For the text-containing cell, return its midpoint in [x, y] coordinate format. 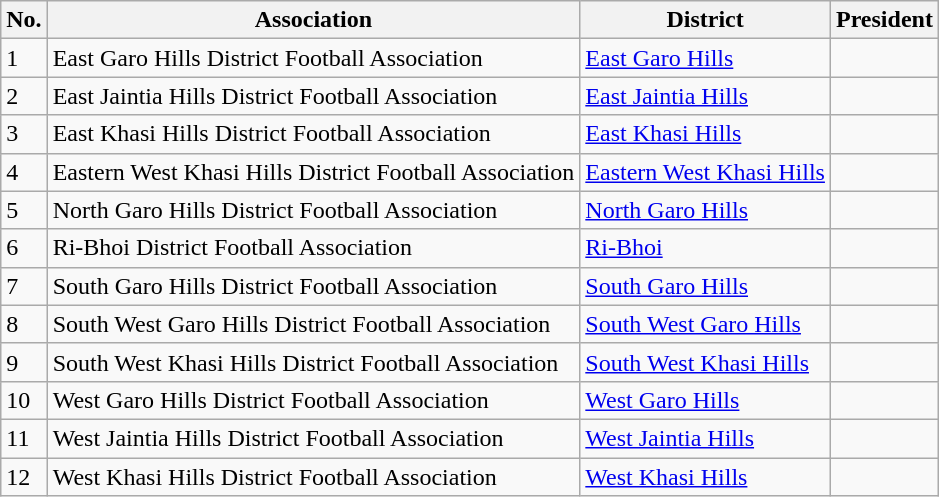
West Garo Hills [706, 400]
Ri-Bhoi District Football Association [314, 248]
8 [24, 324]
East Jaintia Hills District Football Association [314, 96]
West Khasi Hills [706, 477]
9 [24, 362]
11 [24, 438]
Eastern West Khasi Hills District Football Association [314, 172]
1 [24, 58]
District [706, 20]
Ri-Bhoi [706, 248]
North Garo Hills District Football Association [314, 210]
South West Khasi Hills [706, 362]
7 [24, 286]
East Khasi Hills [706, 134]
2 [24, 96]
4 [24, 172]
10 [24, 400]
3 [24, 134]
Association [314, 20]
President [884, 20]
North Garo Hills [706, 210]
West Khasi Hills District Football Association [314, 477]
East Garo Hills [706, 58]
12 [24, 477]
South West Garo Hills District Football Association [314, 324]
South West Garo Hills [706, 324]
East Jaintia Hills [706, 96]
No. [24, 20]
West Garo Hills District Football Association [314, 400]
South West Khasi Hills District Football Association [314, 362]
Eastern West Khasi Hills [706, 172]
6 [24, 248]
South Garo Hills [706, 286]
East Garo Hills District Football Association [314, 58]
West Jaintia Hills District Football Association [314, 438]
South Garo Hills District Football Association [314, 286]
5 [24, 210]
West Jaintia Hills [706, 438]
East Khasi Hills District Football Association [314, 134]
